Search for the cell housing the specified text and yield its (X, Y) center coordinate. 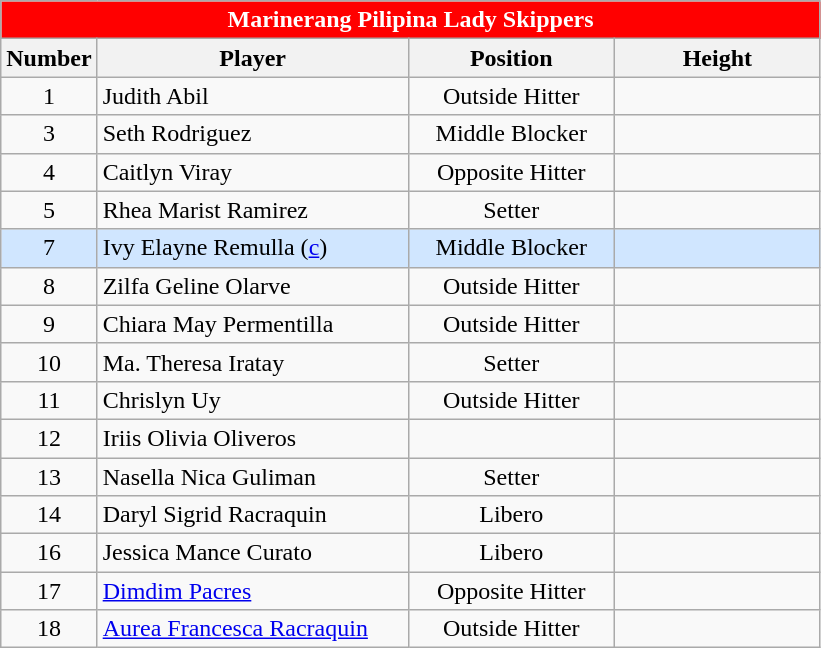
16 (49, 553)
Dimdim Pacres (252, 591)
Player (252, 58)
Ma. Theresa Iratay (252, 362)
Chrislyn Uy (252, 400)
8 (49, 286)
Zilfa Geline Olarve (252, 286)
Rhea Marist Ramirez (252, 210)
10 (49, 362)
18 (49, 629)
5 (49, 210)
14 (49, 515)
7 (49, 248)
11 (49, 400)
Iriis Olivia Oliveros (252, 438)
Caitlyn Viray (252, 172)
Jessica Mance Curato (252, 553)
3 (49, 134)
4 (49, 172)
13 (49, 477)
Position (511, 58)
Daryl Sigrid Racraquin (252, 515)
9 (49, 324)
Ivy Elayne Remulla (c) (252, 248)
12 (49, 438)
Chiara May Permentilla (252, 324)
Aurea Francesca Racraquin (252, 629)
Nasella Nica Guliman (252, 477)
1 (49, 96)
Number (49, 58)
Seth Rodriguez (252, 134)
Height (717, 58)
Marinerang Pilipina Lady Skippers (411, 20)
17 (49, 591)
Judith Abil (252, 96)
